Detect which cell encompasses the target text, then output its [x, y] center coordinate. 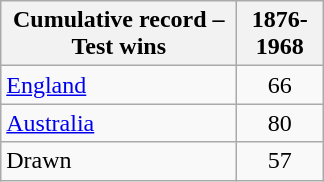
80 [280, 123]
1876-1968 [280, 34]
57 [280, 161]
England [119, 85]
Drawn [119, 161]
Australia [119, 123]
Cumulative record – Test wins [119, 34]
66 [280, 85]
